Find where the given text appears and provide that cell's center as (X, Y) coordinate. 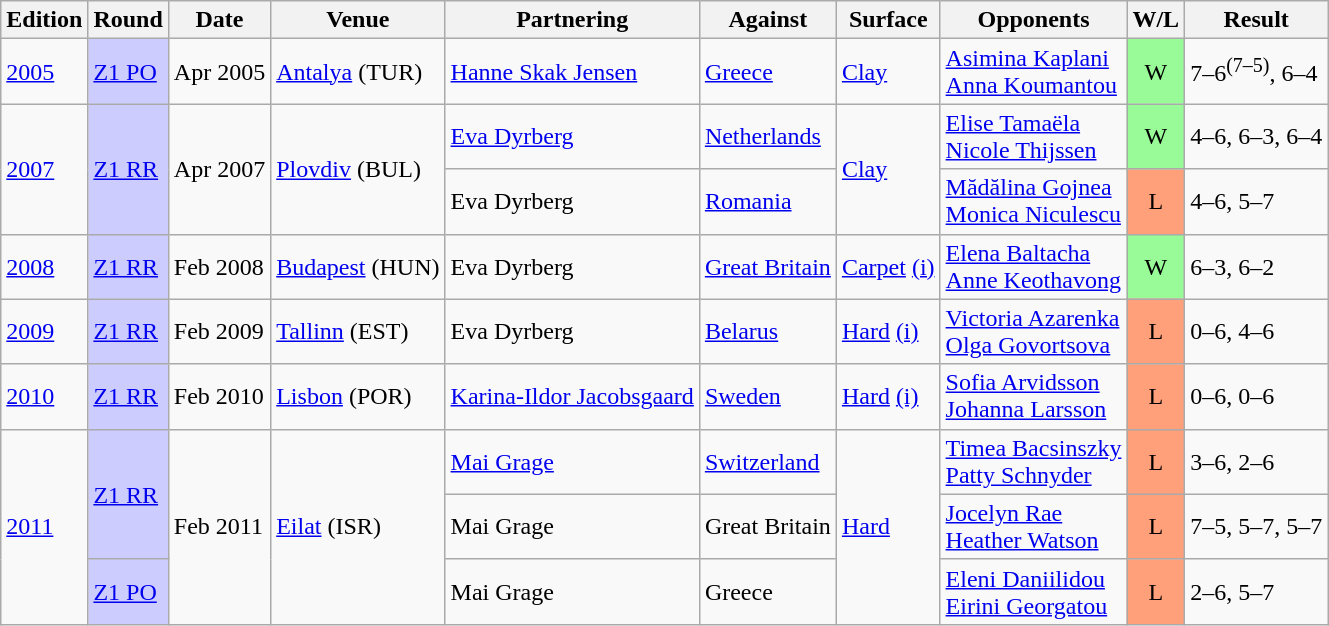
Feb 2009 (219, 332)
Apr 2005 (219, 72)
2005 (44, 72)
0–6, 0–6 (1256, 396)
Edition (44, 20)
Karina-Ildor Jacobsgaard (572, 396)
Switzerland (768, 462)
Surface (888, 20)
Antalya (TUR) (358, 72)
Against (768, 20)
Apr 2007 (219, 169)
4–6, 6–3, 6–4 (1256, 136)
0–6, 4–6 (1256, 332)
Round (128, 20)
Hanne Skak Jensen (572, 72)
4–6, 5–7 (1256, 202)
Date (219, 20)
Venue (358, 20)
Lisbon (POR) (358, 396)
Feb 2008 (219, 266)
Netherlands (768, 136)
Romania (768, 202)
Tallinn (EST) (358, 332)
Sofia Arvidsson Johanna Larsson (1034, 396)
Result (1256, 20)
2008 (44, 266)
6–3, 6–2 (1256, 266)
Eleni Daniilidou Eirini Georgatou (1034, 592)
Opponents (1034, 20)
3–6, 2–6 (1256, 462)
2011 (44, 526)
7–6(7–5), 6–4 (1256, 72)
2010 (44, 396)
Plovdiv (BUL) (358, 169)
Sweden (768, 396)
Elena Baltacha Anne Keothavong (1034, 266)
Partnering (572, 20)
Carpet (i) (888, 266)
Budapest (HUN) (358, 266)
Asimina KaplaniAnna Koumantou (1034, 72)
W/L (1156, 20)
Elise Tamaëla Nicole Thijssen (1034, 136)
Victoria Azarenka Olga Govortsova (1034, 332)
Jocelyn Rae Heather Watson (1034, 526)
Feb 2011 (219, 526)
2009 (44, 332)
Hard (888, 526)
Feb 2010 (219, 396)
2–6, 5–7 (1256, 592)
Belarus (768, 332)
Mădălina Gojnea Monica Niculescu (1034, 202)
2007 (44, 169)
Eilat (ISR) (358, 526)
Timea Bacsinszky Patty Schnyder (1034, 462)
7–5, 5–7, 5–7 (1256, 526)
